For the text-containing cell, return its midpoint in [x, y] coordinate format. 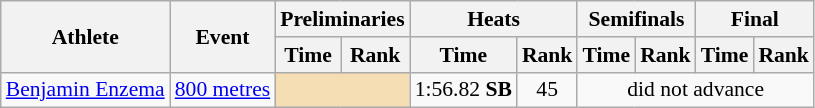
800 metres [222, 90]
Semifinals [636, 19]
Athlete [86, 36]
Final [755, 19]
1:56.82 SB [464, 90]
did not advance [695, 90]
Preliminaries [342, 19]
Heats [494, 19]
Event [222, 36]
Benjamin Enzema [86, 90]
45 [548, 90]
